Find where the given text appears and provide that cell's center as [X, Y] coordinate. 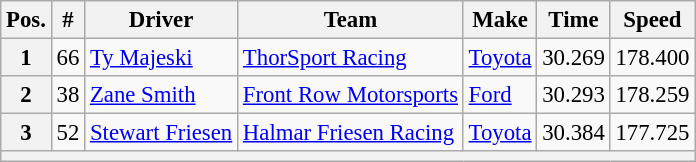
Stewart Friesen [162, 133]
178.259 [652, 95]
Front Row Motorsports [351, 95]
Team [351, 20]
1 [26, 58]
Driver [162, 20]
30.269 [574, 58]
Pos. [26, 20]
# [68, 20]
Ford [500, 95]
38 [68, 95]
2 [26, 95]
30.293 [574, 95]
177.725 [652, 133]
Halmar Friesen Racing [351, 133]
Make [500, 20]
Ty Majeski [162, 58]
Speed [652, 20]
66 [68, 58]
Time [574, 20]
52 [68, 133]
3 [26, 133]
Zane Smith [162, 95]
30.384 [574, 133]
178.400 [652, 58]
ThorSport Racing [351, 58]
